Output the (x, y) coordinate of the center of the cell containing the given text.  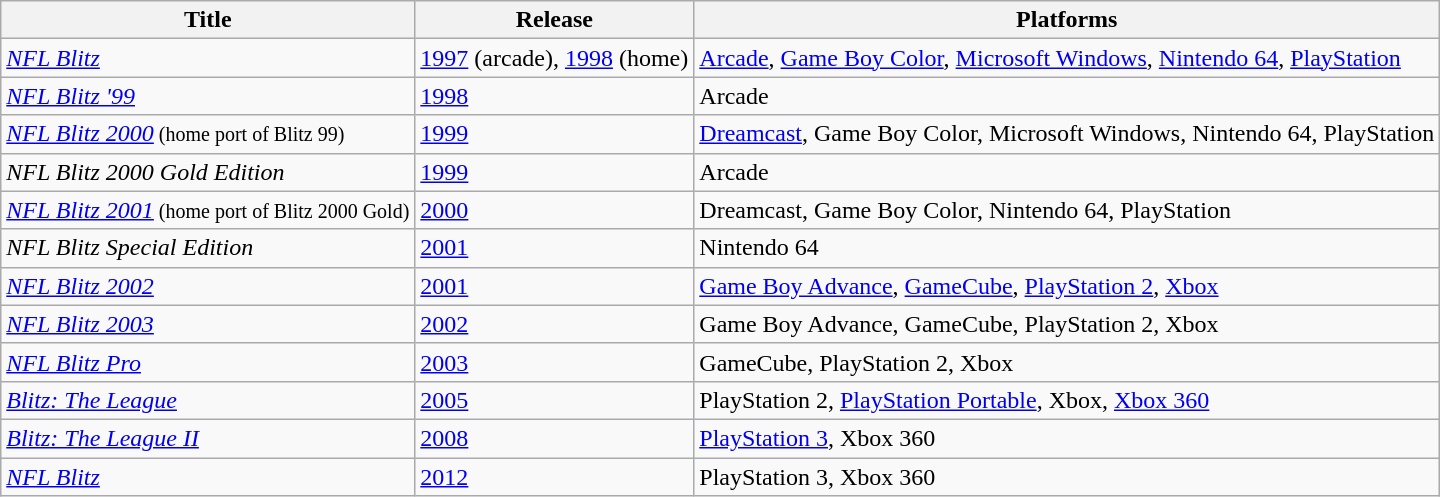
Arcade, Game Boy Color, Microsoft Windows, Nintendo 64, PlayStation (1067, 58)
Release (554, 20)
2005 (554, 400)
GameCube, PlayStation 2, Xbox (1067, 362)
NFL Blitz 2002 (208, 286)
Dreamcast, Game Boy Color, Microsoft Windows, Nintendo 64, PlayStation (1067, 134)
2000 (554, 210)
2002 (554, 324)
NFL Blitz 2000 Gold Edition (208, 172)
PlayStation 2, PlayStation Portable, Xbox, Xbox 360 (1067, 400)
2012 (554, 477)
2008 (554, 438)
Blitz: The League II (208, 438)
Platforms (1067, 20)
Blitz: The League (208, 400)
NFL Blitz Special Edition (208, 248)
NFL Blitz 2000 (home port of Blitz 99) (208, 134)
NFL Blitz 2001 (home port of Blitz 2000 Gold) (208, 210)
NFL Blitz '99 (208, 96)
NFL Blitz 2003 (208, 324)
1998 (554, 96)
NFL Blitz Pro (208, 362)
Dreamcast, Game Boy Color, Nintendo 64, PlayStation (1067, 210)
Nintendo 64 (1067, 248)
Title (208, 20)
2003 (554, 362)
1997 (arcade), 1998 (home) (554, 58)
